Return (X, Y) of the center of cell containing provided text 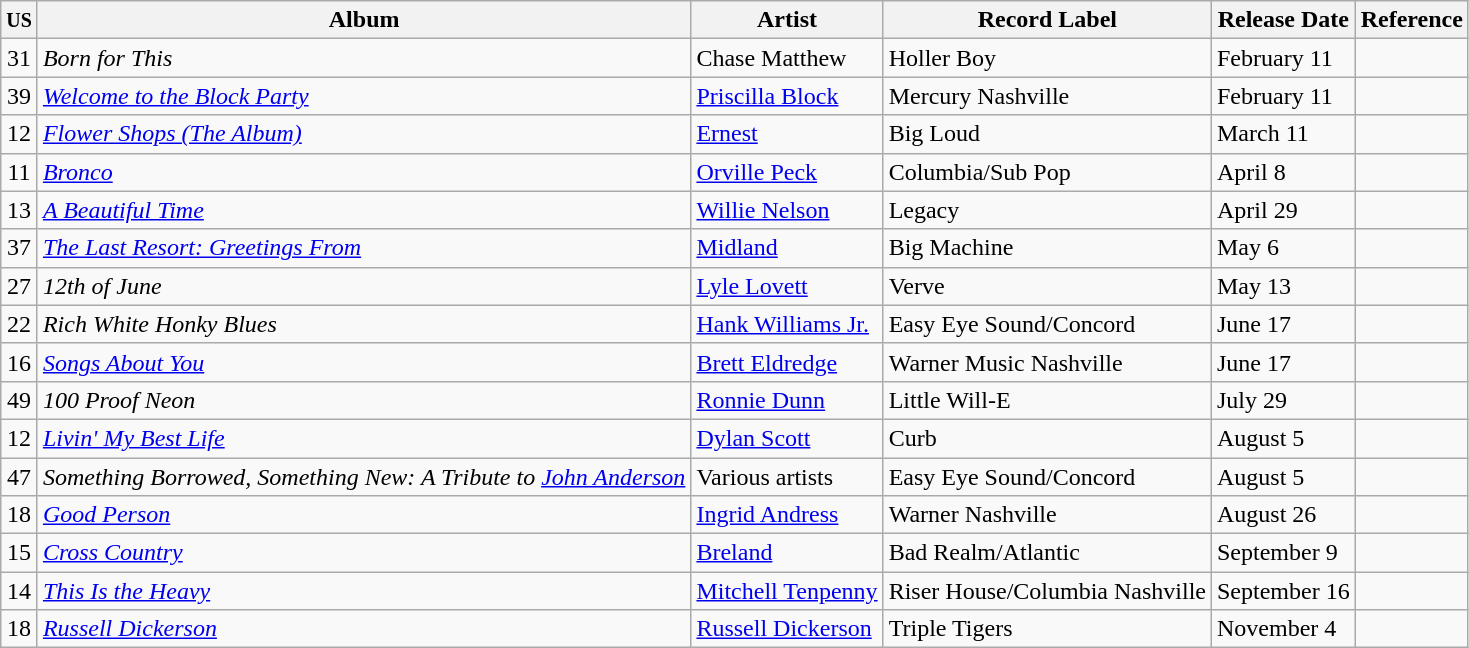
Lyle Lovett (787, 286)
Hank Williams Jr. (787, 324)
Verve (1047, 286)
49 (20, 400)
Warner Music Nashville (1047, 362)
November 4 (1283, 629)
May 13 (1283, 286)
Livin' My Best Life (364, 438)
15 (20, 553)
Curb (1047, 438)
September 9 (1283, 553)
Little Will-E (1047, 400)
14 (20, 591)
Welcome to the Block Party (364, 96)
Mercury Nashville (1047, 96)
Artist (787, 20)
March 11 (1283, 134)
Ernest (787, 134)
Born for This (364, 58)
Dylan Scott (787, 438)
Warner Nashville (1047, 515)
Chase Matthew (787, 58)
27 (20, 286)
Flower Shops (The Album) (364, 134)
Midland (787, 248)
Holler Boy (1047, 58)
Rich White Honky Blues (364, 324)
This Is the Heavy (364, 591)
Big Machine (1047, 248)
Album (364, 20)
Bronco (364, 172)
Good Person (364, 515)
Record Label (1047, 20)
100 Proof Neon (364, 400)
Cross Country (364, 553)
Mitchell Tenpenny (787, 591)
August 26 (1283, 515)
Bad Realm/Atlantic (1047, 553)
Songs About You (364, 362)
37 (20, 248)
US (20, 20)
Release Date (1283, 20)
Breland (787, 553)
May 6 (1283, 248)
Various artists (787, 477)
July 29 (1283, 400)
22 (20, 324)
Columbia/Sub Pop (1047, 172)
A Beautiful Time (364, 210)
Ronnie Dunn (787, 400)
April 8 (1283, 172)
16 (20, 362)
Riser House/Columbia Nashville (1047, 591)
Ingrid Andress (787, 515)
September 16 (1283, 591)
Big Loud (1047, 134)
11 (20, 172)
39 (20, 96)
Reference (1412, 20)
The Last Resort: Greetings From (364, 248)
31 (20, 58)
Willie Nelson (787, 210)
Priscilla Block (787, 96)
Legacy (1047, 210)
April 29 (1283, 210)
Orville Peck (787, 172)
Brett Eldredge (787, 362)
47 (20, 477)
12th of June (364, 286)
Triple Tigers (1047, 629)
13 (20, 210)
Something Borrowed, Something New: A Tribute to John Anderson (364, 477)
